Find where the given text appears and provide that cell's center as [X, Y] coordinate. 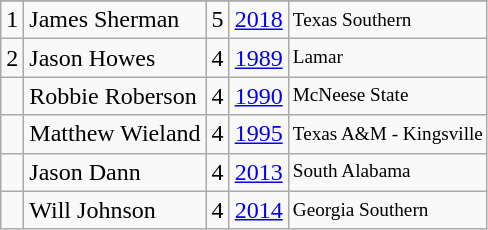
McNeese State [388, 96]
5 [218, 20]
2013 [258, 172]
Georgia Southern [388, 210]
James Sherman [115, 20]
2 [12, 58]
Texas A&M - Kingsville [388, 134]
1995 [258, 134]
Lamar [388, 58]
2018 [258, 20]
South Alabama [388, 172]
1 [12, 20]
Will Johnson [115, 210]
1989 [258, 58]
1990 [258, 96]
2014 [258, 210]
Texas Southern [388, 20]
Matthew Wieland [115, 134]
Jason Howes [115, 58]
Robbie Roberson [115, 96]
Jason Dann [115, 172]
